Extract the [x, y] coordinate from the center of the cell holding the provided text.  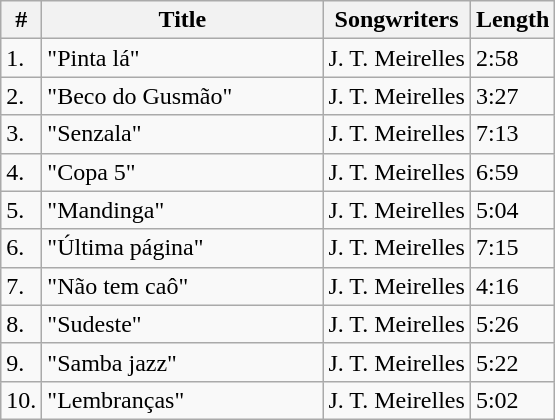
5:04 [512, 210]
"Copa 5" [182, 172]
2:58 [512, 58]
"Pinta lá" [182, 58]
3:27 [512, 96]
Title [182, 20]
5:26 [512, 324]
10. [22, 400]
4:16 [512, 286]
9. [22, 362]
6. [22, 248]
4. [22, 172]
"Samba jazz" [182, 362]
6:59 [512, 172]
8. [22, 324]
"Mandinga" [182, 210]
5:22 [512, 362]
2. [22, 96]
"Não tem caô" [182, 286]
7:13 [512, 134]
"Lembranças" [182, 400]
"Beco do Gusmão" [182, 96]
# [22, 20]
1. [22, 58]
5. [22, 210]
7. [22, 286]
"Senzala" [182, 134]
"Sudeste" [182, 324]
Songwriters [396, 20]
Length [512, 20]
7:15 [512, 248]
"Última página" [182, 248]
3. [22, 134]
5:02 [512, 400]
